Scan for the cell matching the given text and deliver its [X, Y] coordinate at center. 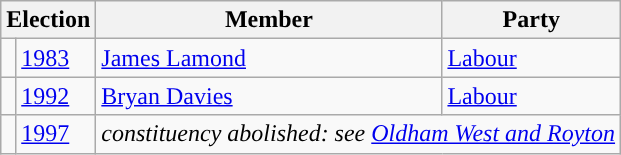
Party [532, 20]
James Lamond [269, 58]
1983 [56, 58]
constituency abolished: see Oldham West and Royton [358, 134]
1997 [56, 134]
Bryan Davies [269, 96]
1992 [56, 96]
Election [48, 20]
Member [269, 20]
